Output the (X, Y) coordinate of the center of the cell containing the given text.  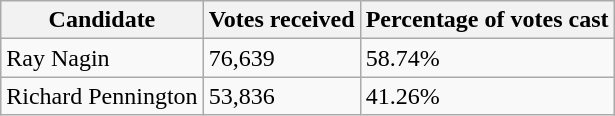
53,836 (282, 96)
Richard Pennington (102, 96)
41.26% (487, 96)
Ray Nagin (102, 58)
76,639 (282, 58)
Votes received (282, 20)
58.74% (487, 58)
Percentage of votes cast (487, 20)
Candidate (102, 20)
